Detect which cell encompasses the target text, then output its (X, Y) center coordinate. 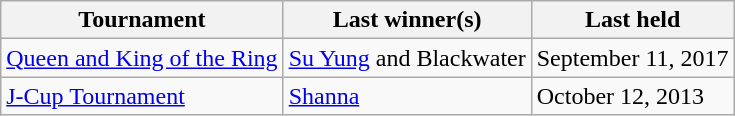
Su Yung and Blackwater (407, 58)
Shanna (407, 96)
J-Cup Tournament (142, 96)
Queen and King of the Ring (142, 58)
Tournament (142, 20)
October 12, 2013 (632, 96)
Last held (632, 20)
Last winner(s) (407, 20)
September 11, 2017 (632, 58)
